Scan for the cell matching the given text and deliver its [X, Y] coordinate at center. 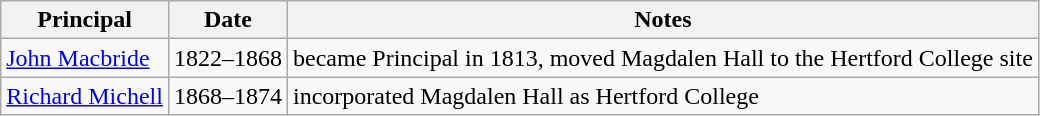
1822–1868 [228, 58]
incorporated Magdalen Hall as Hertford College [664, 96]
Notes [664, 20]
became Principal in 1813, moved Magdalen Hall to the Hertford College site [664, 58]
1868–1874 [228, 96]
John Macbride [85, 58]
Date [228, 20]
Richard Michell [85, 96]
Principal [85, 20]
